Detect which cell encompasses the target text, then output its [X, Y] center coordinate. 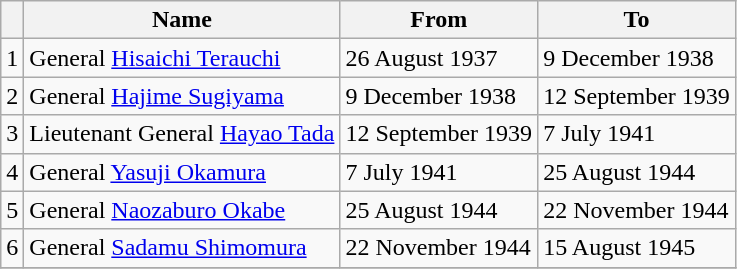
Lieutenant General Hayao Tada [182, 134]
General Sadamu Shimomura [182, 248]
5 [12, 210]
26 August 1937 [439, 58]
To [637, 20]
General Hajime Sugiyama [182, 96]
General Yasuji Okamura [182, 172]
From [439, 20]
Name [182, 20]
General Hisaichi Terauchi [182, 58]
3 [12, 134]
2 [12, 96]
General Naozaburo Okabe [182, 210]
15 August 1945 [637, 248]
1 [12, 58]
4 [12, 172]
6 [12, 248]
